Determine the (x, y) coordinate at the center of the cell enclosing the given text.  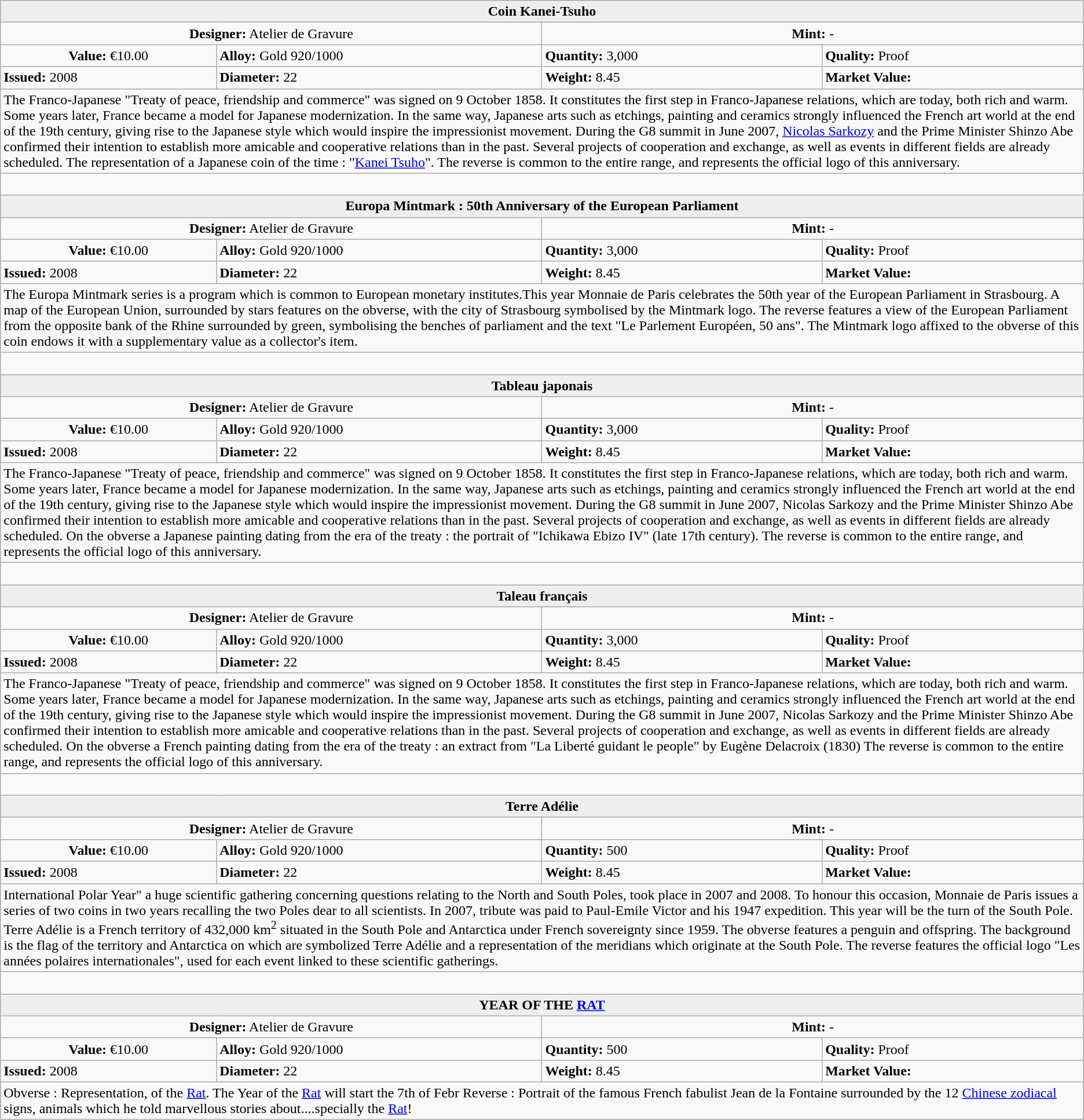
YEAR OF THE RAT (542, 1005)
Europa Mintmark : 50th Anniversary of the European Parliament (542, 206)
Taleau français (542, 596)
Terre Adélie (542, 806)
Tableau japonais (542, 385)
Coin Kanei-Tsuho (542, 12)
